Identify which cell holds the provided text, then report its [x, y] central coordinate. 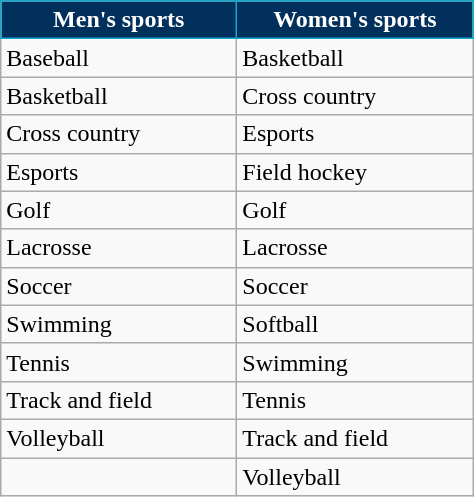
Softball [355, 324]
Women's sports [355, 20]
Baseball [119, 58]
Field hockey [355, 172]
Men's sports [119, 20]
